Search for the cell housing the specified text and yield its [X, Y] center coordinate. 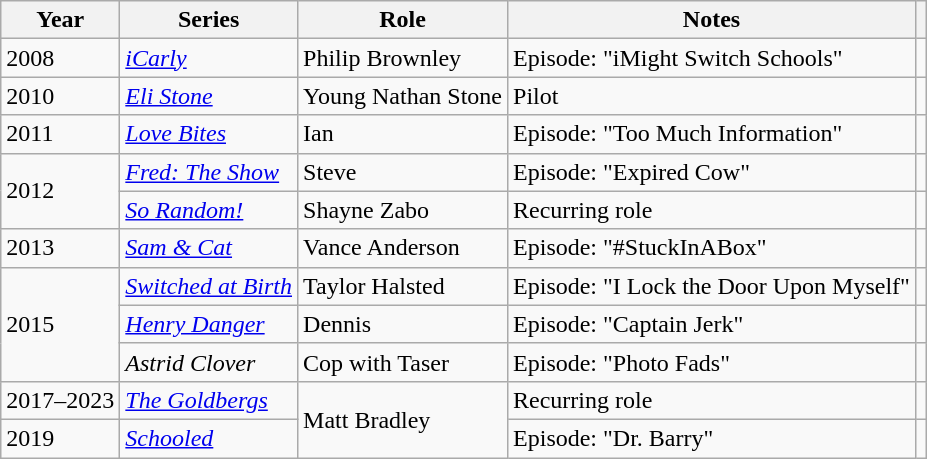
2011 [60, 134]
Vance Anderson [403, 248]
Astrid Clover [209, 362]
Episode: "Dr. Barry" [712, 438]
Pilot [712, 96]
Episode: "I Lock the Door Upon Myself" [712, 286]
2017–2023 [60, 400]
2010 [60, 96]
Fred: The Show [209, 172]
Role [403, 20]
Episode: "Photo Fads" [712, 362]
Sam & Cat [209, 248]
Dennis [403, 324]
2019 [60, 438]
Series [209, 20]
Episode: "Expired Cow" [712, 172]
Henry Danger [209, 324]
The Goldbergs [209, 400]
Switched at Birth [209, 286]
Love Bites [209, 134]
2012 [60, 191]
Taylor Halsted [403, 286]
Schooled [209, 438]
Steve [403, 172]
Matt Bradley [403, 419]
Episode: "iMight Switch Schools" [712, 58]
iCarly [209, 58]
Notes [712, 20]
Eli Stone [209, 96]
Episode: "Too Much Information" [712, 134]
2015 [60, 324]
Episode: "Captain Jerk" [712, 324]
Philip Brownley [403, 58]
So Random! [209, 210]
2008 [60, 58]
Young Nathan Stone [403, 96]
Year [60, 20]
Episode: "#StuckInABox" [712, 248]
Shayne Zabo [403, 210]
Ian [403, 134]
Cop with Taser [403, 362]
2013 [60, 248]
